Locate the cell with the specified text and output its (x, y) center coordinate. 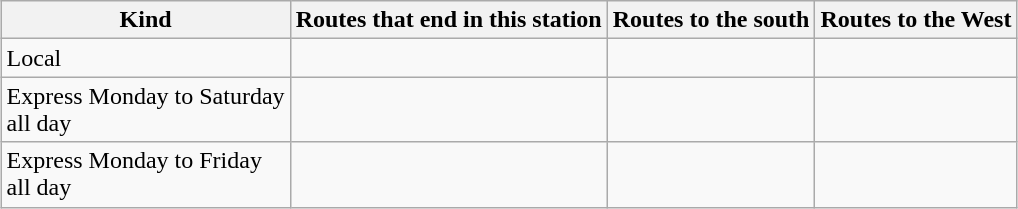
Routes to the West (916, 20)
Express Monday to Saturday all day (146, 110)
Routes that end in this station (448, 20)
Routes to the south (711, 20)
Local (146, 58)
Kind (146, 20)
Express Monday to Friday all day (146, 174)
